Capture the cell that displays the provided text and extract its [x, y] central coordinate. 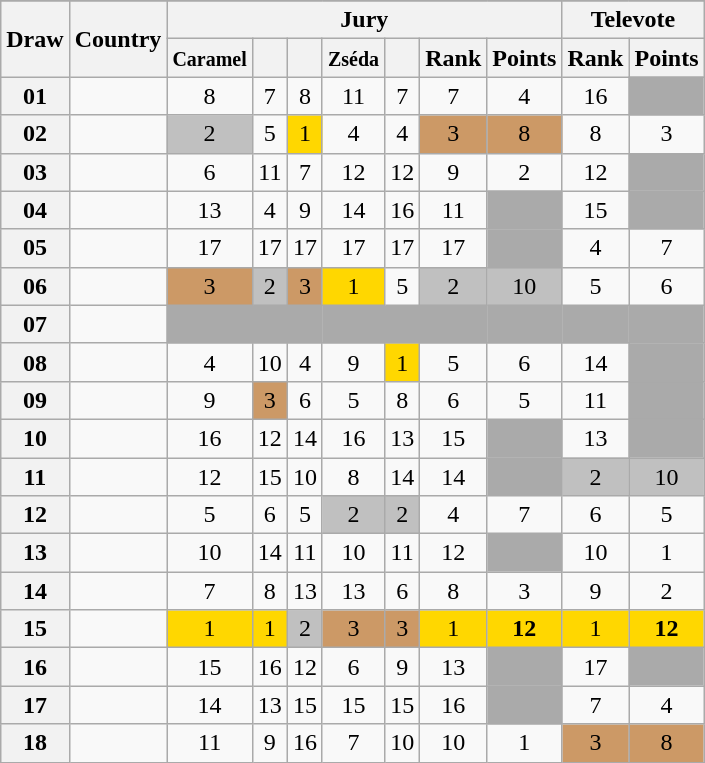
Country [118, 39]
03 [35, 172]
Caramel [210, 58]
Jury [364, 20]
06 [35, 286]
01 [35, 96]
08 [35, 362]
02 [35, 134]
04 [35, 210]
18 [35, 743]
07 [35, 324]
05 [35, 248]
Zséda [353, 58]
Draw [35, 39]
Televote [633, 20]
09 [35, 400]
